Find where the given text appears and provide that cell's center as [X, Y] coordinate. 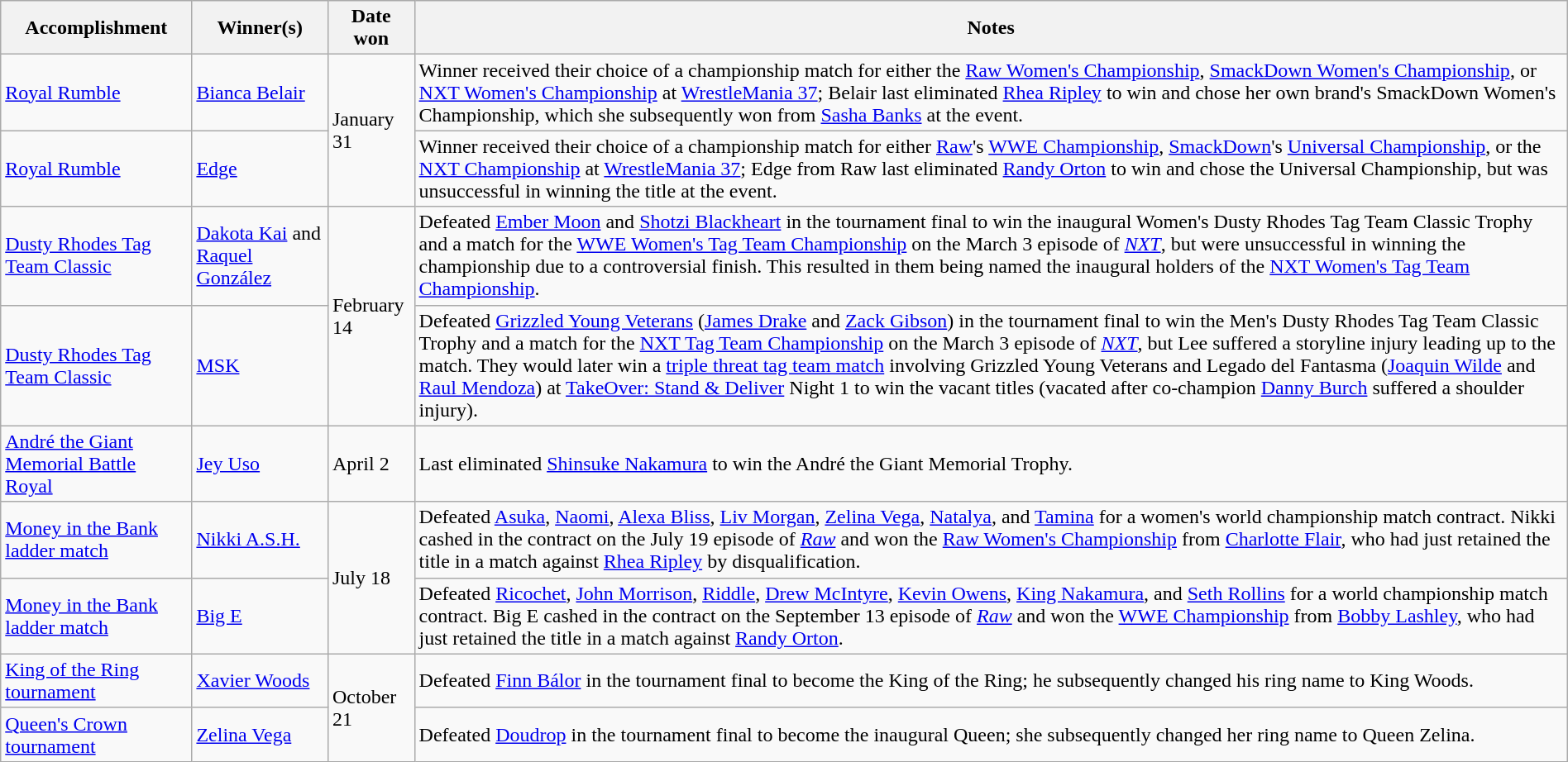
Dakota Kai and Raquel González [260, 256]
Defeated Doudrop in the tournament final to become the inaugural Queen; she subsequently changed her ring name to Queen Zelina. [991, 734]
Last eliminated Shinsuke Nakamura to win the André the Giant Memorial Trophy. [991, 464]
Big E [260, 616]
MSK [260, 365]
Winner(s) [260, 28]
Queen's Crown tournament [96, 734]
April 2 [370, 464]
Nikki A.S.H. [260, 540]
Zelina Vega [260, 734]
André the Giant Memorial Battle Royal [96, 464]
Bianca Belair [260, 93]
Notes [991, 28]
Accomplishment [96, 28]
July 18 [370, 578]
King of the Ring tournament [96, 681]
Edge [260, 169]
Jey Uso [260, 464]
February 14 [370, 316]
Date won [370, 28]
Defeated Finn Bálor in the tournament final to become the King of the Ring; he subsequently changed his ring name to King Woods. [991, 681]
October 21 [370, 707]
January 31 [370, 131]
Xavier Woods [260, 681]
